Locate the cell with the specified text and output its (X, Y) center coordinate. 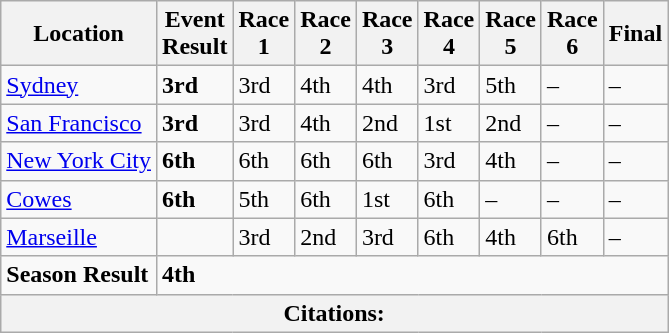
Race2 (326, 34)
Season Result (79, 275)
Race4 (449, 34)
EventResult (195, 34)
Final (635, 34)
San Francisco (79, 123)
Citations: (334, 313)
Race3 (387, 34)
Marseille (79, 237)
New York City (79, 161)
Sydney (79, 85)
Cowes (79, 199)
Race5 (511, 34)
Race1 (264, 34)
Location (79, 34)
Race6 (572, 34)
